Capture the cell that displays the provided text and extract its [X, Y] central coordinate. 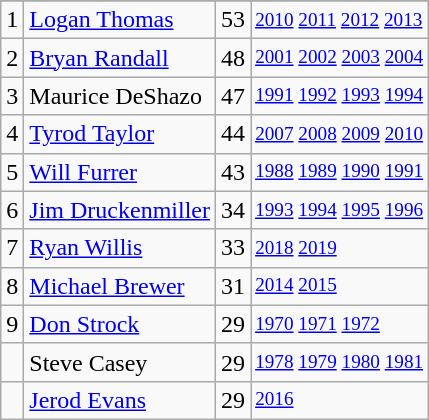
Steve Casey [120, 362]
4 [12, 134]
33 [234, 248]
Ryan Willis [120, 248]
Jerod Evans [120, 400]
Jim Druckenmiller [120, 210]
7 [12, 248]
2014 2015 [340, 286]
Will Furrer [120, 172]
2018 2019 [340, 248]
1978 1979 1980 1981 [340, 362]
2001 2002 2003 2004 [340, 58]
2010 2011 2012 2013 [340, 20]
1970 1971 1972 [340, 324]
34 [234, 210]
2 [12, 58]
Bryan Randall [120, 58]
1 [12, 20]
2007 2008 2009 2010 [340, 134]
8 [12, 286]
43 [234, 172]
48 [234, 58]
2016 [340, 400]
3 [12, 96]
Michael Brewer [120, 286]
Maurice DeShazo [120, 96]
1991 1992 1993 1994 [340, 96]
47 [234, 96]
1988 1989 1990 1991 [340, 172]
Tyrod Taylor [120, 134]
44 [234, 134]
31 [234, 286]
6 [12, 210]
5 [12, 172]
9 [12, 324]
53 [234, 20]
Logan Thomas [120, 20]
Don Strock [120, 324]
1993 1994 1995 1996 [340, 210]
